From the cell containing the given text, extract its center point as [X, Y] coordinate. 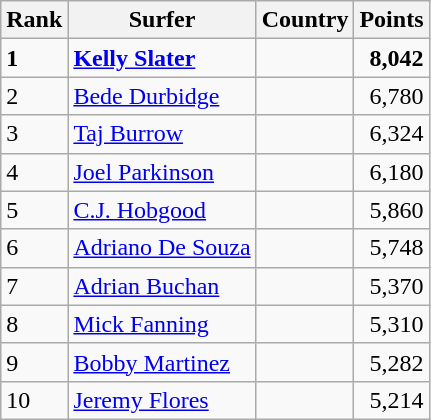
Bobby Martinez [162, 362]
5,282 [392, 362]
8,042 [392, 58]
Country [305, 20]
Joel Parkinson [162, 172]
Mick Fanning [162, 324]
7 [34, 286]
Jeremy Flores [162, 400]
6,780 [392, 96]
5,748 [392, 248]
6,180 [392, 172]
Rank [34, 20]
Taj Burrow [162, 134]
5,370 [392, 286]
4 [34, 172]
Bede Durbidge [162, 96]
9 [34, 362]
6,324 [392, 134]
Adriano De Souza [162, 248]
1 [34, 58]
Points [392, 20]
5,310 [392, 324]
Surfer [162, 20]
6 [34, 248]
3 [34, 134]
2 [34, 96]
5,860 [392, 210]
5 [34, 210]
5,214 [392, 400]
Kelly Slater [162, 58]
8 [34, 324]
Adrian Buchan [162, 286]
10 [34, 400]
C.J. Hobgood [162, 210]
